Scan for the cell matching the given text and deliver its [X, Y] coordinate at center. 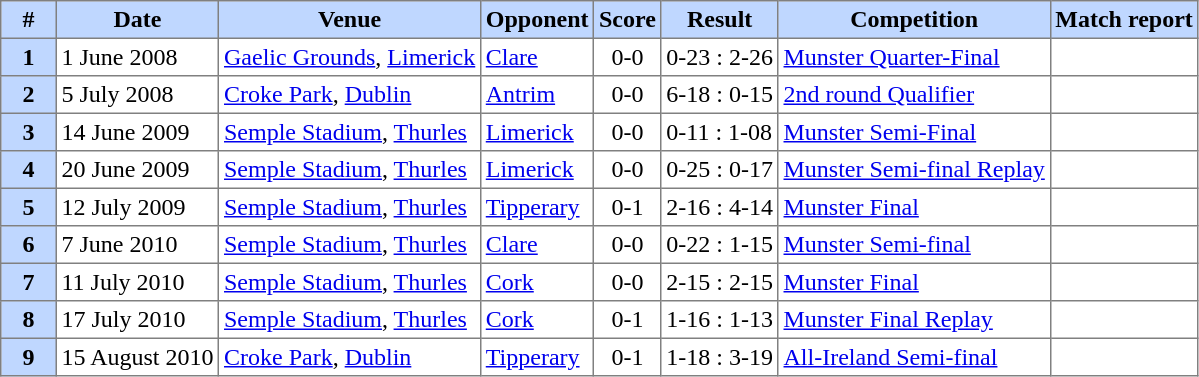
0-25 : 0-17 [720, 170]
5 [29, 207]
20 June 2009 [138, 170]
9 [29, 357]
11 July 2010 [138, 282]
Antrim [538, 95]
Date [138, 20]
6-18 : 0-15 [720, 95]
2-16 : 4-14 [720, 207]
0-11 : 1-08 [720, 132]
8 [29, 320]
1 [29, 57]
Competition [914, 20]
All-Ireland Semi-final [914, 357]
Gaelic Grounds, Limerick [350, 57]
2-15 : 2-15 [720, 282]
6 [29, 245]
17 July 2010 [138, 320]
0-22 : 1-15 [720, 245]
Opponent [538, 20]
7 [29, 282]
Match report [1124, 20]
Munster Semi-final Replay [914, 170]
12 July 2009 [138, 207]
2 [29, 95]
Munster Final Replay [914, 320]
Score [628, 20]
Munster Semi-Final [914, 132]
2nd round Qualifier [914, 95]
Venue [350, 20]
15 August 2010 [138, 357]
14 June 2009 [138, 132]
3 [29, 132]
0-23 : 2-26 [720, 57]
Munster Semi-final [914, 245]
1 June 2008 [138, 57]
Munster Quarter-Final [914, 57]
1-16 : 1-13 [720, 320]
1-18 : 3-19 [720, 357]
5 July 2008 [138, 95]
# [29, 20]
Result [720, 20]
7 June 2010 [138, 245]
4 [29, 170]
